Detect which cell encompasses the target text, then output its [x, y] center coordinate. 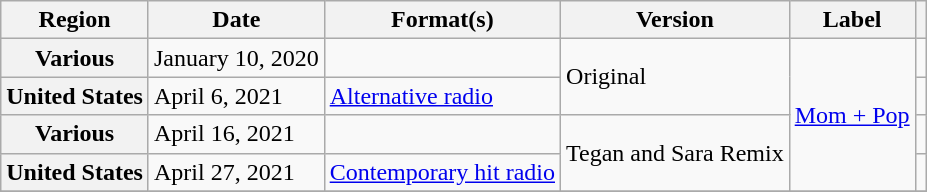
Version [676, 20]
Tegan and Sara Remix [676, 153]
Mom + Pop [852, 115]
April 27, 2021 [236, 172]
Contemporary hit radio [442, 172]
Alternative radio [442, 96]
Region [75, 20]
Original [676, 77]
Date [236, 20]
Label [852, 20]
April 6, 2021 [236, 96]
April 16, 2021 [236, 134]
January 10, 2020 [236, 58]
Format(s) [442, 20]
